Scan for the cell matching the given text and deliver its [X, Y] coordinate at center. 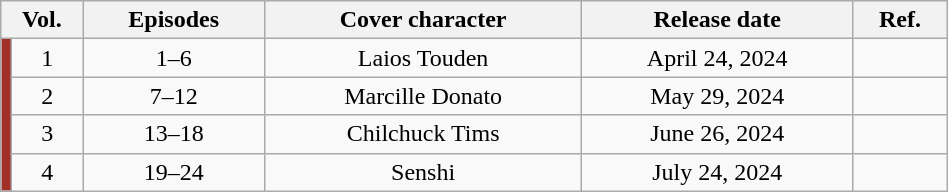
1–6 [174, 58]
Vol. [42, 20]
June 26, 2024 [718, 134]
Senshi [422, 172]
Chilchuck Tims [422, 134]
3 [48, 134]
19–24 [174, 172]
Release date [718, 20]
Laios Touden [422, 58]
Ref. [900, 20]
May 29, 2024 [718, 96]
4 [48, 172]
April 24, 2024 [718, 58]
Cover character [422, 20]
1 [48, 58]
2 [48, 96]
July 24, 2024 [718, 172]
7–12 [174, 96]
Marcille Donato [422, 96]
13–18 [174, 134]
Episodes [174, 20]
